Output the (X, Y) coordinate of the center of the cell containing the given text.  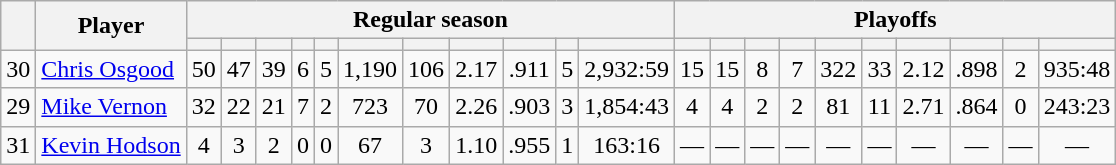
32 (204, 107)
Regular season (430, 20)
1,190 (370, 69)
1.10 (476, 145)
39 (274, 69)
8 (762, 69)
2.71 (924, 107)
.911 (530, 69)
2.12 (924, 69)
6 (302, 69)
1,854:43 (627, 107)
163:16 (627, 145)
Playoffs (896, 20)
11 (880, 107)
Player (111, 26)
30 (18, 69)
31 (18, 145)
723 (370, 107)
81 (838, 107)
Kevin Hodson (111, 145)
Mike Vernon (111, 107)
70 (426, 107)
322 (838, 69)
29 (18, 107)
2,932:59 (627, 69)
243:23 (1077, 107)
33 (880, 69)
935:48 (1077, 69)
67 (370, 145)
22 (238, 107)
.864 (976, 107)
.955 (530, 145)
106 (426, 69)
2.26 (476, 107)
21 (274, 107)
47 (238, 69)
1 (568, 145)
50 (204, 69)
.898 (976, 69)
Chris Osgood (111, 69)
.903 (530, 107)
2.17 (476, 69)
